Output the (x, y) coordinate of the center of the cell containing the given text.  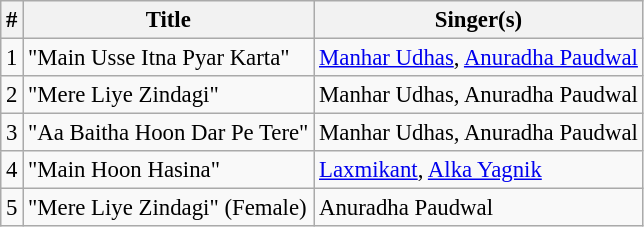
3 (12, 133)
2 (12, 95)
1 (12, 58)
Singer(s) (478, 20)
"Main Usse Itna Pyar Karta" (168, 58)
# (12, 20)
"Mere Liye Zindagi" (Female) (168, 208)
"Aa Baitha Hoon Dar Pe Tere" (168, 133)
Laxmikant, Alka Yagnik (478, 170)
"Mere Liye Zindagi" (168, 95)
5 (12, 208)
Title (168, 20)
"Main Hoon Hasina" (168, 170)
Anuradha Paudwal (478, 208)
4 (12, 170)
